Search for the cell housing the specified text and yield its (x, y) center coordinate. 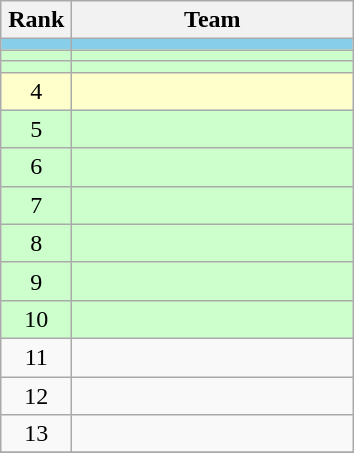
Rank (36, 20)
5 (36, 129)
9 (36, 281)
12 (36, 395)
11 (36, 357)
4 (36, 91)
7 (36, 205)
8 (36, 243)
10 (36, 319)
6 (36, 167)
13 (36, 434)
Team (212, 20)
